Scan for the cell matching the given text and deliver its (X, Y) coordinate at center. 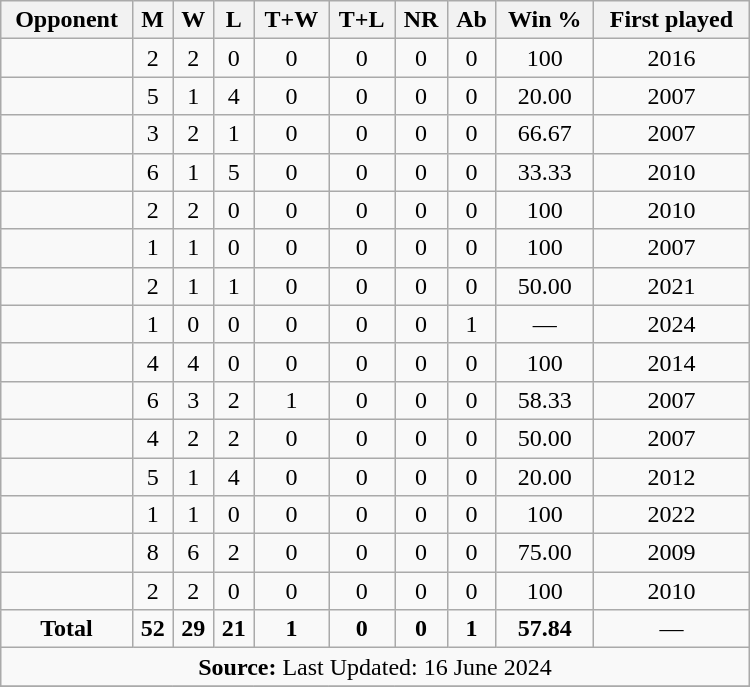
2024 (672, 324)
Win % (545, 20)
L (234, 20)
2021 (672, 286)
Source: Last Updated: 16 June 2024 (375, 667)
T+L (362, 20)
66.67 (545, 134)
Ab (471, 20)
Total (67, 629)
M (152, 20)
T+W (292, 20)
2022 (672, 515)
Opponent (67, 20)
57.84 (545, 629)
2016 (672, 58)
52 (152, 629)
NR (422, 20)
2014 (672, 362)
29 (194, 629)
21 (234, 629)
33.33 (545, 172)
2009 (672, 553)
58.33 (545, 400)
W (194, 20)
First played (672, 20)
2012 (672, 477)
75.00 (545, 553)
8 (152, 553)
